Provide the [x, y] coordinate of the cell's center where the given text is located.  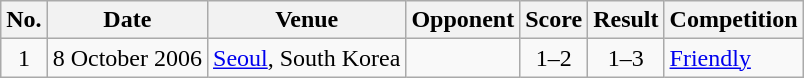
Date [127, 20]
1–2 [554, 58]
8 October 2006 [127, 58]
Result [626, 20]
Venue [307, 20]
Seoul, South Korea [307, 58]
Friendly [734, 58]
Competition [734, 20]
No. [24, 20]
Score [554, 20]
Opponent [463, 20]
1–3 [626, 58]
1 [24, 58]
